Search for the cell housing the specified text and yield its [X, Y] center coordinate. 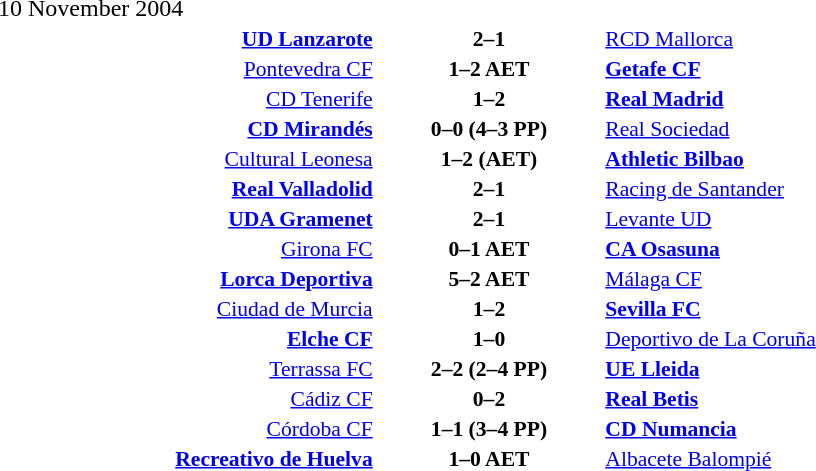
1–0 [490, 338]
0–2 [490, 398]
2–2 (2–4 PP) [490, 368]
0–0 (4–3 PP) [490, 128]
5–2 AET [490, 278]
1–1 (3–4 PP) [490, 428]
1–2 AET [490, 68]
0–1 AET [490, 248]
1–2 (AET) [490, 158]
